Output the [x, y] coordinate of the center of the cell containing the given text.  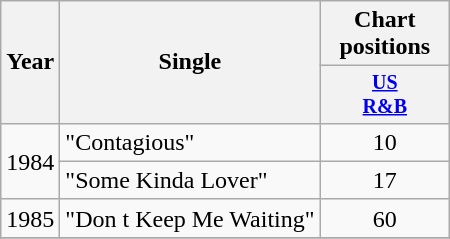
10 [384, 142]
"Some Kinda Lover" [190, 180]
Year [30, 62]
Single [190, 62]
60 [384, 218]
USR&B [384, 94]
1984 [30, 161]
17 [384, 180]
"Contagious" [190, 142]
Chart positions [384, 34]
"Don t Keep Me Waiting" [190, 218]
1985 [30, 218]
